Output the (X, Y) coordinate of the center of the cell containing the given text.  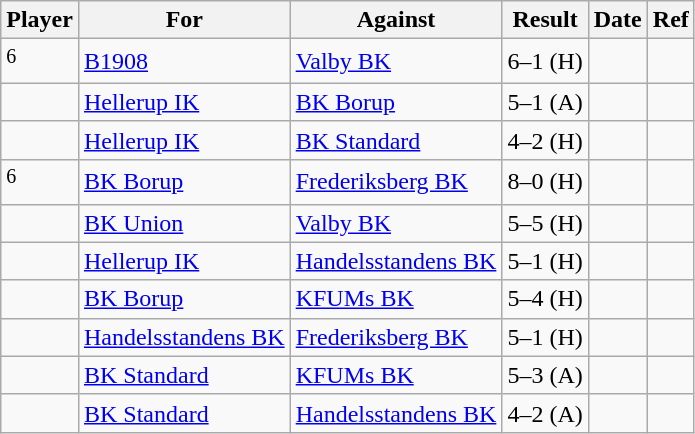
5–3 (A) (545, 375)
5–5 (H) (545, 223)
BK Union (184, 223)
Against (396, 20)
5–1 (A) (545, 102)
For (184, 20)
6–1 (H) (545, 62)
8–0 (H) (545, 182)
4–2 (H) (545, 140)
Player (40, 20)
Date (618, 20)
5–4 (H) (545, 299)
Result (545, 20)
4–2 (A) (545, 413)
B1908 (184, 62)
Ref (670, 20)
